Provide the (X, Y) coordinate of the cell's center where the given text is located.  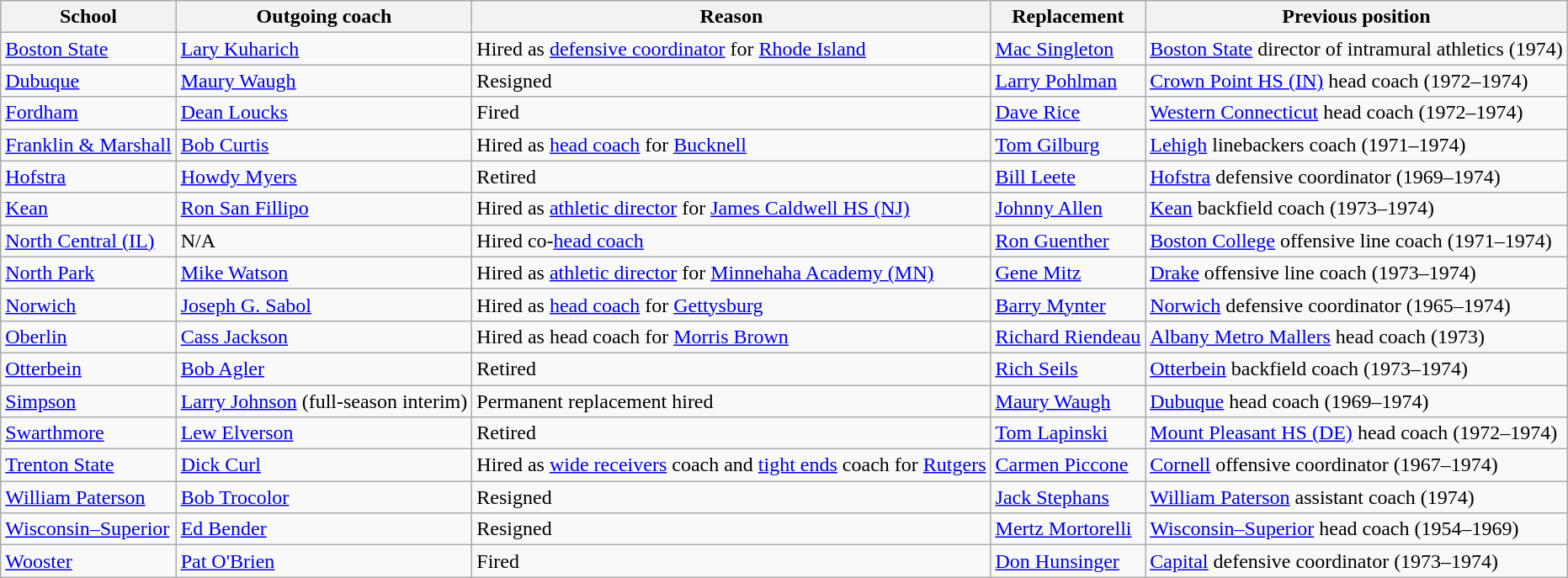
Hired as head coach for Morris Brown (731, 337)
Pat O'Brien (324, 561)
North Park (88, 273)
Hired as head coach for Gettysburg (731, 305)
Western Connecticut head coach (1972–1974) (1357, 113)
Bob Agler (324, 369)
Gene Mitz (1068, 273)
Wooster (88, 561)
Replacement (1068, 17)
Bill Leete (1068, 177)
Dean Loucks (324, 113)
Don Hunsinger (1068, 561)
Cornell offensive coordinator (1967–1974) (1357, 465)
Mount Pleasant HS (DE) head coach (1972–1974) (1357, 433)
William Paterson assistant coach (1974) (1357, 497)
Franklin & Marshall (88, 145)
Wisconsin–Superior (88, 529)
Larry Johnson (full-season interim) (324, 401)
Lew Elverson (324, 433)
Kean (88, 209)
Joseph G. Sabol (324, 305)
Albany Metro Mallers head coach (1973) (1357, 337)
Drake offensive line coach (1973–1974) (1357, 273)
Boston State director of intramural athletics (1974) (1357, 49)
Boston State (88, 49)
Otterbein backfield coach (1973–1974) (1357, 369)
Hofstra defensive coordinator (1969–1974) (1357, 177)
Capital defensive coordinator (1973–1974) (1357, 561)
Bob Trocolor (324, 497)
Crown Point HS (IN) head coach (1972–1974) (1357, 81)
Lary Kuharich (324, 49)
Barry Mynter (1068, 305)
Dave Rice (1068, 113)
Kean backfield coach (1973–1974) (1357, 209)
Swarthmore (88, 433)
Ed Bender (324, 529)
Cass Jackson (324, 337)
Jack Stephans (1068, 497)
Mike Watson (324, 273)
Lehigh linebackers coach (1971–1974) (1357, 145)
Oberlin (88, 337)
Wisconsin–Superior head coach (1954–1969) (1357, 529)
Hofstra (88, 177)
Hired as athletic director for James Caldwell HS (NJ) (731, 209)
Ron Guenther (1068, 241)
North Central (IL) (88, 241)
Mertz Mortorelli (1068, 529)
Mac Singleton (1068, 49)
Otterbein (88, 369)
Hired as wide receivers coach and tight ends coach for Rutgers (731, 465)
Howdy Myers (324, 177)
Permanent replacement hired (731, 401)
Reason (731, 17)
Tom Lapinski (1068, 433)
School (88, 17)
Hired as athletic director for Minnehaha Academy (MN) (731, 273)
Fordham (88, 113)
William Paterson (88, 497)
Rich Seils (1068, 369)
Larry Pohlman (1068, 81)
Previous position (1357, 17)
Ron San Fillipo (324, 209)
Dubuque head coach (1969–1974) (1357, 401)
Boston College offensive line coach (1971–1974) (1357, 241)
N/A (324, 241)
Hired as defensive coordinator for Rhode Island (731, 49)
Bob Curtis (324, 145)
Simpson (88, 401)
Hired co-head coach (731, 241)
Outgoing coach (324, 17)
Tom Gilburg (1068, 145)
Johnny Allen (1068, 209)
Hired as head coach for Bucknell (731, 145)
Dick Curl (324, 465)
Norwich (88, 305)
Carmen Piccone (1068, 465)
Dubuque (88, 81)
Trenton State (88, 465)
Richard Riendeau (1068, 337)
Norwich defensive coordinator (1965–1974) (1357, 305)
